Find where the given text appears and provide that cell's center as [X, Y] coordinate. 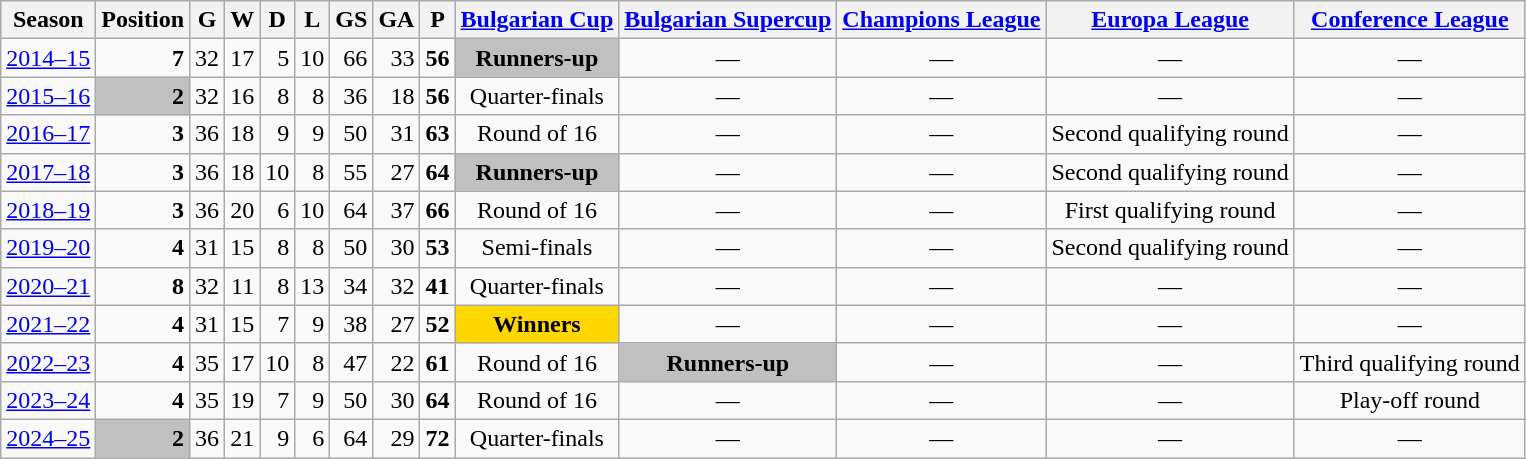
2014–15 [48, 58]
Third qualifying round [1410, 362]
11 [242, 286]
20 [242, 210]
2024–25 [48, 438]
Champions League [942, 20]
2017–18 [48, 172]
72 [438, 438]
Conference League [1410, 20]
GA [396, 20]
P [438, 20]
Bulgarian Supercup [728, 20]
55 [352, 172]
47 [352, 362]
34 [352, 286]
63 [438, 134]
33 [396, 58]
2018–19 [48, 210]
Europa League [1170, 20]
2019–20 [48, 248]
13 [312, 286]
53 [438, 248]
2023–24 [48, 400]
5 [278, 58]
2022–23 [48, 362]
W [242, 20]
Semi-finals [537, 248]
Position [143, 20]
21 [242, 438]
37 [396, 210]
Play-off round [1410, 400]
61 [438, 362]
2015–16 [48, 96]
G [208, 20]
52 [438, 324]
22 [396, 362]
19 [242, 400]
41 [438, 286]
2021–22 [48, 324]
Season [48, 20]
D [278, 20]
38 [352, 324]
Winners [537, 324]
16 [242, 96]
29 [396, 438]
2020–21 [48, 286]
GS [352, 20]
L [312, 20]
2016–17 [48, 134]
Bulgarian Cup [537, 20]
First qualifying round [1170, 210]
